Capture the cell that displays the provided text and extract its (x, y) central coordinate. 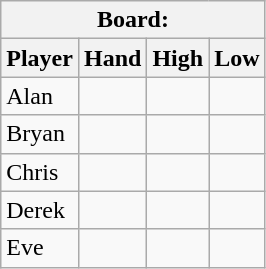
Bryan (40, 134)
Derek (40, 210)
Hand (112, 58)
Low (237, 58)
Chris (40, 172)
High (178, 58)
Board: (133, 20)
Alan (40, 96)
Player (40, 58)
Eve (40, 248)
